Determine the (x, y) coordinate at the center of the cell enclosing the given text.  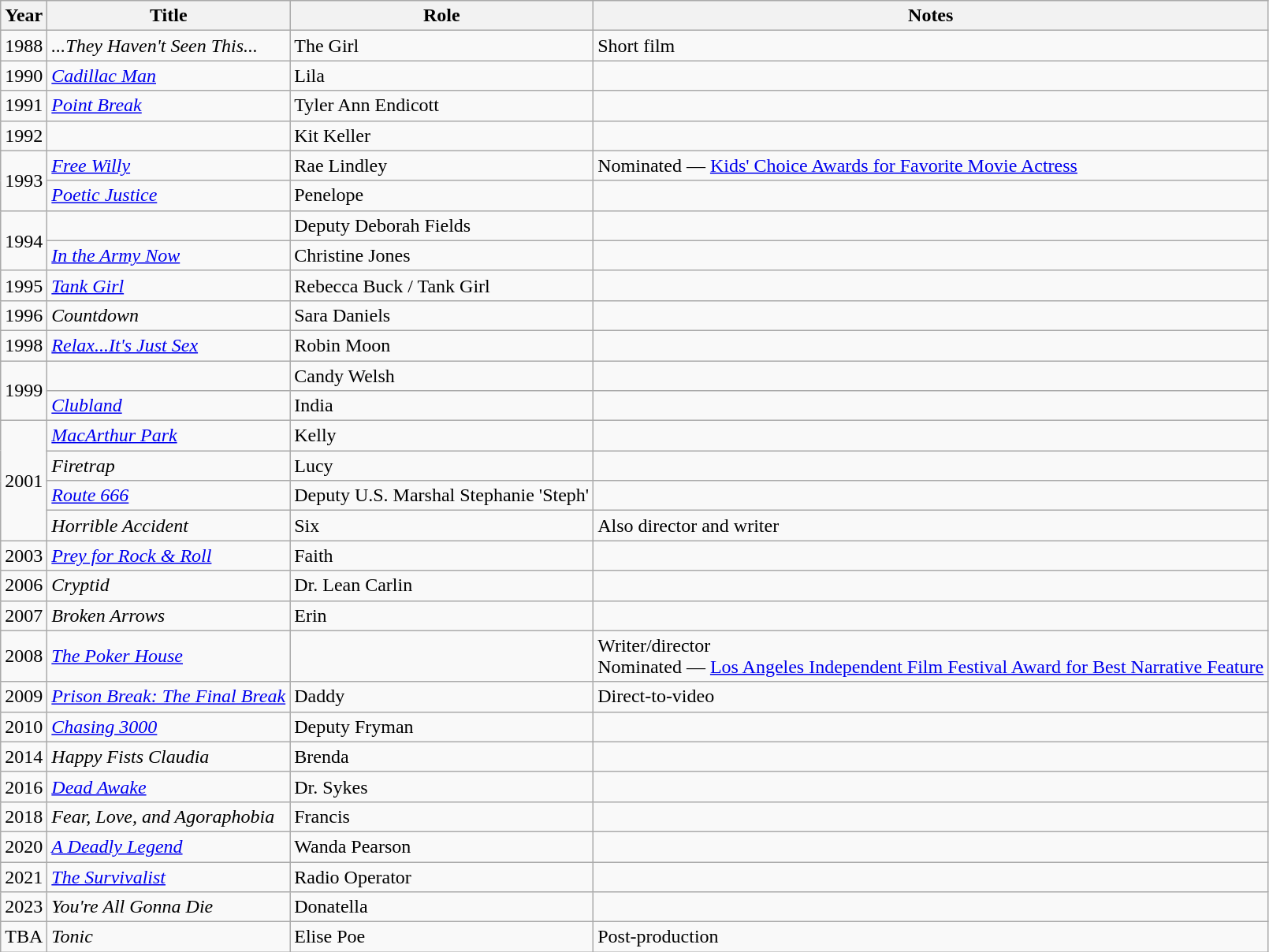
Kelly (441, 436)
Deputy Fryman (441, 727)
The Girl (441, 46)
The Survivalist (169, 877)
Dr. Sykes (441, 787)
2006 (24, 586)
Direct-to-video (931, 697)
Prison Break: The Final Break (169, 697)
Robin Moon (441, 345)
Happy Fists Claudia (169, 757)
Free Willy (169, 165)
India (441, 406)
Lila (441, 76)
Year (24, 16)
...They Haven't Seen This... (169, 46)
2001 (24, 481)
Dead Awake (169, 787)
Post-production (931, 937)
2009 (24, 697)
Candy Welsh (441, 376)
Writer/directorNominated — Los Angeles Independent Film Festival Award for Best Narrative Feature (931, 656)
Rae Lindley (441, 165)
In the Army Now (169, 255)
1993 (24, 180)
1992 (24, 136)
Horrible Accident (169, 526)
Daddy (441, 697)
Clubland (169, 406)
You're All Gonna Die (169, 907)
Dr. Lean Carlin (441, 586)
Route 666 (169, 496)
Point Break (169, 106)
Broken Arrows (169, 615)
Radio Operator (441, 877)
Chasing 3000 (169, 727)
2016 (24, 787)
TBA (24, 937)
Penelope (441, 195)
Sara Daniels (441, 315)
Erin (441, 615)
2020 (24, 846)
Rebecca Buck / Tank Girl (441, 285)
1996 (24, 315)
Firetrap (169, 466)
Francis (441, 816)
Title (169, 16)
Faith (441, 556)
Six (441, 526)
Notes (931, 16)
Elise Poe (441, 937)
Cadillac Man (169, 76)
Poetic Justice (169, 195)
The Poker House (169, 656)
1991 (24, 106)
2018 (24, 816)
Countdown (169, 315)
Kit Keller (441, 136)
Cryptid (169, 586)
Tonic (169, 937)
Deputy Deborah Fields (441, 225)
MacArthur Park (169, 436)
2008 (24, 656)
Nominated — Kids' Choice Awards for Favorite Movie Actress (931, 165)
Wanda Pearson (441, 846)
2023 (24, 907)
2007 (24, 615)
2003 (24, 556)
Donatella (441, 907)
Tank Girl (169, 285)
2021 (24, 877)
Prey for Rock & Roll (169, 556)
2014 (24, 757)
1994 (24, 240)
Short film (931, 46)
Also director and writer (931, 526)
Relax...It's Just Sex (169, 345)
Role (441, 16)
1988 (24, 46)
Brenda (441, 757)
Tyler Ann Endicott (441, 106)
Christine Jones (441, 255)
Fear, Love, and Agoraphobia (169, 816)
2010 (24, 727)
1995 (24, 285)
Deputy U.S. Marshal Stephanie 'Steph' (441, 496)
1990 (24, 76)
1998 (24, 345)
Lucy (441, 466)
A Deadly Legend (169, 846)
1999 (24, 391)
